For the text-containing cell, return its midpoint in (X, Y) coordinate format. 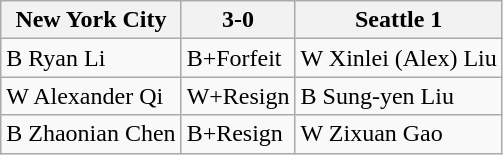
B+Resign (238, 134)
New York City (91, 20)
W Xinlei (Alex) Liu (398, 58)
B Sung-yen Liu (398, 96)
B Zhaonian Chen (91, 134)
Seattle 1 (398, 20)
B+Forfeit (238, 58)
W Zixuan Gao (398, 134)
3-0 (238, 20)
W Alexander Qi (91, 96)
W+Resign (238, 96)
B Ryan Li (91, 58)
